Capture the cell that displays the provided text and extract its [X, Y] central coordinate. 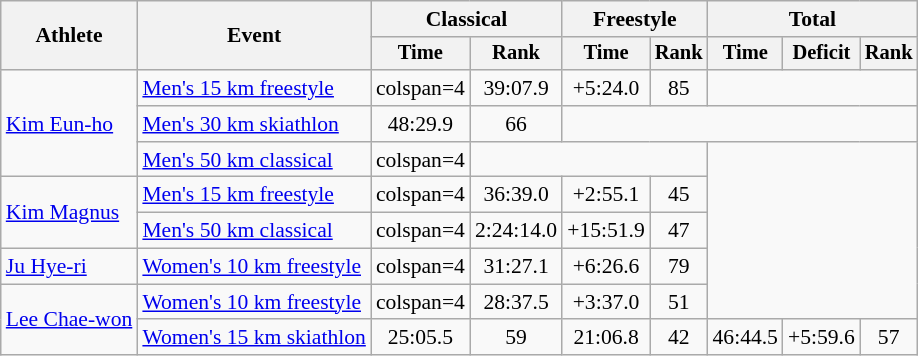
Ju Hye-ri [70, 267]
Event [254, 36]
+5:59.6 [822, 338]
+15:51.9 [606, 231]
28:37.5 [516, 302]
Men's 30 km skiathlon [254, 124]
85 [679, 88]
Kim Eun-ho [70, 124]
31:27.1 [516, 267]
47 [679, 231]
79 [679, 267]
Deficit [822, 54]
42 [679, 338]
46:44.5 [744, 338]
57 [889, 338]
45 [679, 195]
+3:37.0 [606, 302]
36:39.0 [516, 195]
25:05.5 [420, 338]
Total [812, 19]
Lee Chae-won [70, 320]
48:29.9 [420, 124]
+2:55.1 [606, 195]
59 [516, 338]
39:07.9 [516, 88]
21:06.8 [606, 338]
66 [516, 124]
Freestyle [634, 19]
+5:24.0 [606, 88]
Classical [466, 19]
Kim Magnus [70, 212]
+6:26.6 [606, 267]
Women's 15 km skiathlon [254, 338]
2:24:14.0 [516, 231]
51 [679, 302]
Athlete [70, 36]
